Capture the cell that displays the provided text and extract its (X, Y) central coordinate. 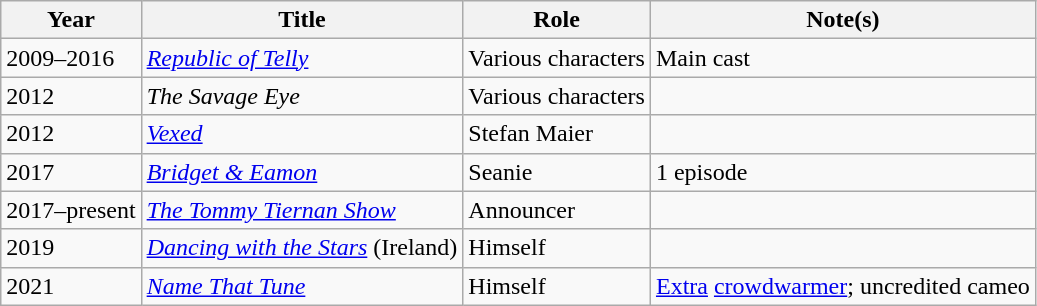
Vexed (302, 134)
Republic of Telly (302, 58)
2017–present (71, 210)
Name That Tune (302, 286)
Dancing with the Stars (Ireland) (302, 248)
Extra crowdwarmer; uncredited cameo (842, 286)
Announcer (557, 210)
Year (71, 20)
2021 (71, 286)
Role (557, 20)
Note(s) (842, 20)
The Tommy Tiernan Show (302, 210)
2019 (71, 248)
Bridget & Eamon (302, 172)
2009–2016 (71, 58)
1 episode (842, 172)
The Savage Eye (302, 96)
Seanie (557, 172)
Main cast (842, 58)
Stefan Maier (557, 134)
2017 (71, 172)
Title (302, 20)
